Pinpoint the cell where the given text exists, returning its (x, y) midpoint coordinate. 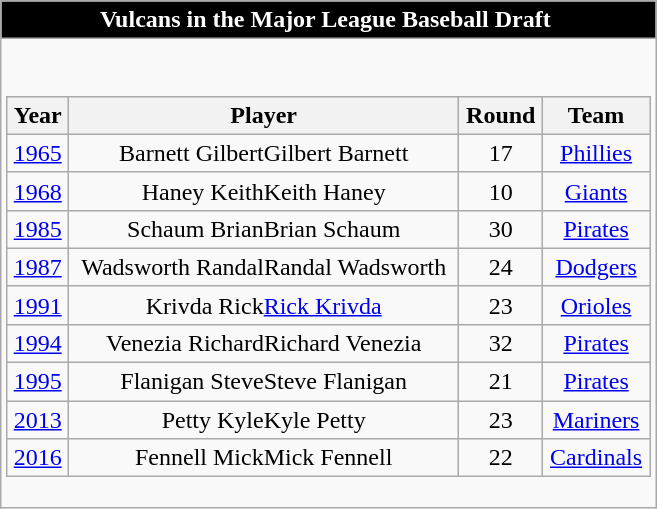
21 (501, 382)
Year (38, 115)
Flanigan SteveSteve Flanigan (264, 382)
1994 (38, 343)
1991 (38, 305)
Wadsworth RandalRandal Wadsworth (264, 267)
Schaum BrianBrian Schaum (264, 229)
1995 (38, 382)
Orioles (596, 305)
Barnett GilbertGilbert Barnett (264, 153)
Dodgers (596, 267)
Fennell MickMick Fennell (264, 458)
Round (501, 115)
Venezia RichardRichard Venezia (264, 343)
1965 (38, 153)
1987 (38, 267)
Player (264, 115)
Cardinals (596, 458)
17 (501, 153)
32 (501, 343)
Mariners (596, 420)
2016 (38, 458)
24 (501, 267)
1985 (38, 229)
2013 (38, 420)
10 (501, 191)
Vulcans in the Major League Baseball Draft (328, 20)
22 (501, 458)
30 (501, 229)
Giants (596, 191)
Krivda RickRick Krivda (264, 305)
Team (596, 115)
Phillies (596, 153)
1968 (38, 191)
Haney KeithKeith Haney (264, 191)
Petty KyleKyle Petty (264, 420)
